For the text-containing cell, return its midpoint in (x, y) coordinate format. 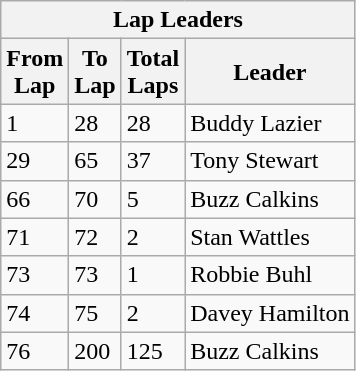
29 (35, 161)
66 (35, 199)
70 (95, 199)
Buddy Lazier (270, 123)
Robbie Buhl (270, 275)
125 (153, 351)
72 (95, 237)
37 (153, 161)
Leader (270, 72)
5 (153, 199)
74 (35, 313)
FromLap (35, 72)
Lap Leaders (178, 20)
Stan Wattles (270, 237)
76 (35, 351)
ToLap (95, 72)
TotalLaps (153, 72)
71 (35, 237)
Davey Hamilton (270, 313)
75 (95, 313)
200 (95, 351)
Tony Stewart (270, 161)
65 (95, 161)
